Find where the given text appears and provide that cell's center as [x, y] coordinate. 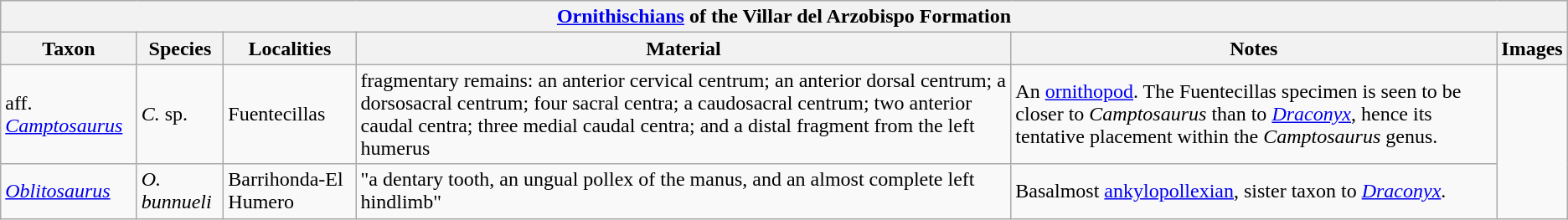
C. sp. [180, 114]
Material [683, 49]
Ornithischians of the Villar del Arzobispo Formation [784, 17]
Species [180, 49]
Fuentecillas [290, 114]
"a dentary tooth, an ungual pollex of the manus, and an almost complete left hindlimb" [683, 191]
Oblitosaurus [69, 191]
aff. Camptosaurus [69, 114]
Localities [290, 49]
Images [1532, 49]
Basalmost ankylopollexian, sister taxon to Draconyx. [1254, 191]
Taxon [69, 49]
Barrihonda-El Humero [290, 191]
Notes [1254, 49]
O. bunnueli [180, 191]
